Detect which cell encompasses the target text, then output its [X, Y] center coordinate. 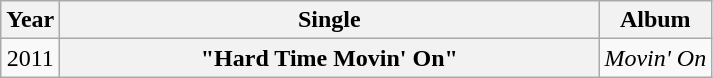
Single [330, 20]
2011 [30, 58]
"Hard Time Movin' On" [330, 58]
Movin' On [656, 58]
Year [30, 20]
Album [656, 20]
